Detect which cell encompasses the target text, then output its [X, Y] center coordinate. 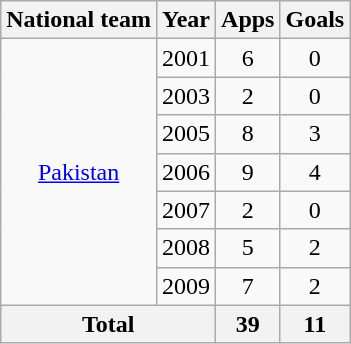
2007 [186, 210]
11 [315, 324]
3 [315, 134]
8 [248, 134]
4 [315, 172]
9 [248, 172]
39 [248, 324]
2006 [186, 172]
7 [248, 286]
Year [186, 20]
5 [248, 248]
2009 [186, 286]
2003 [186, 96]
2005 [186, 134]
Pakistan [79, 172]
Total [108, 324]
6 [248, 58]
Goals [315, 20]
Apps [248, 20]
2008 [186, 248]
2001 [186, 58]
National team [79, 20]
